Return [X, Y] of the center of cell containing provided text 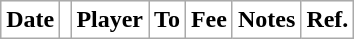
Notes [266, 20]
Ref. [328, 20]
Date [30, 20]
To [168, 20]
Player [110, 20]
Fee [208, 20]
